Return the (X, Y) coordinate for the center point of the cell that contains the specified text.  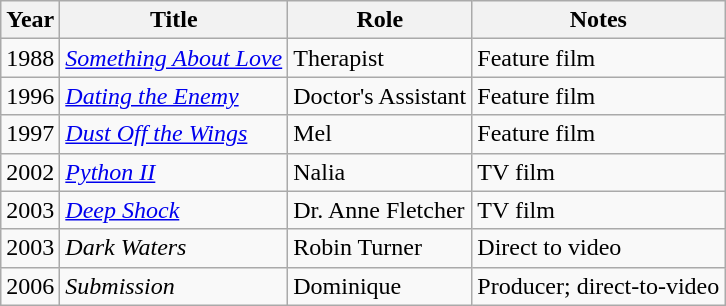
Python II (174, 172)
2002 (30, 172)
Dominique (380, 286)
Submission (174, 286)
Dating the Enemy (174, 96)
Dust Off the Wings (174, 134)
1996 (30, 96)
Therapist (380, 58)
Year (30, 20)
Robin Turner (380, 248)
1997 (30, 134)
Mel (380, 134)
Direct to video (598, 248)
Dr. Anne Fletcher (380, 210)
Dark Waters (174, 248)
Producer; direct-to-video (598, 286)
Notes (598, 20)
2006 (30, 286)
Role (380, 20)
Doctor's Assistant (380, 96)
1988 (30, 58)
Nalia (380, 172)
Deep Shock (174, 210)
Title (174, 20)
Something About Love (174, 58)
